Search for the cell housing the specified text and yield its (X, Y) center coordinate. 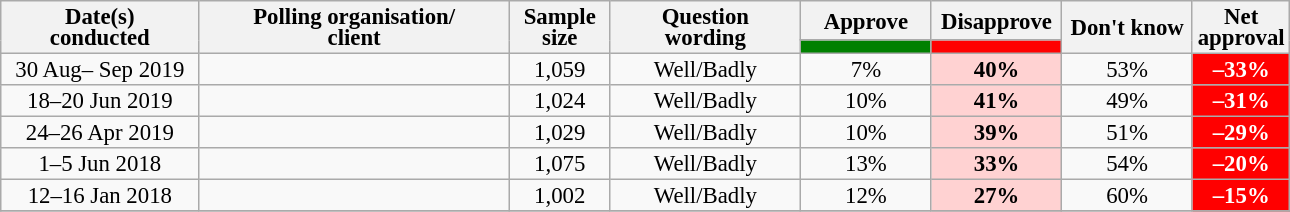
Approve (866, 20)
–20% (1241, 164)
Date(s)conducted (100, 28)
–29% (1241, 133)
40% (996, 70)
33% (996, 164)
Questionwording (706, 28)
12–16 Jan 2018 (100, 196)
1,024 (560, 101)
54% (1128, 164)
1,059 (560, 70)
18–20 Jun 2019 (100, 101)
–15% (1241, 196)
Don't know (1128, 28)
Polling organisation/client (354, 28)
1,002 (560, 196)
51% (1128, 133)
12% (866, 196)
1–5 Jun 2018 (100, 164)
30 Aug– Sep 2019 (100, 70)
41% (996, 101)
1,029 (560, 133)
Net approval (1241, 28)
27% (996, 196)
Sample size (560, 28)
–31% (1241, 101)
1,075 (560, 164)
60% (1128, 196)
Disapprove (996, 20)
39% (996, 133)
24–26 Apr 2019 (100, 133)
–33% (1241, 70)
13% (866, 164)
53% (1128, 70)
7% (866, 70)
49% (1128, 101)
